Capture the cell that displays the provided text and extract its [x, y] central coordinate. 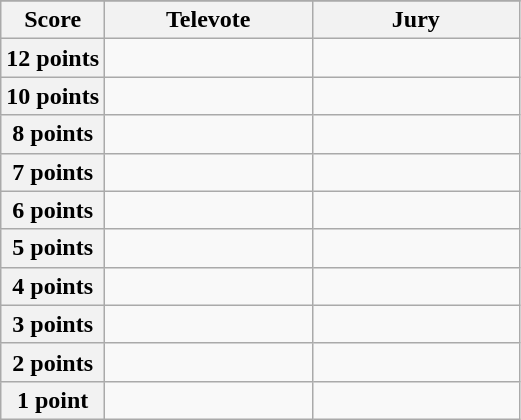
10 points [53, 96]
4 points [53, 286]
1 point [53, 400]
8 points [53, 134]
Televote [209, 20]
3 points [53, 324]
Jury [416, 20]
5 points [53, 248]
6 points [53, 210]
Score [53, 20]
2 points [53, 362]
12 points [53, 58]
7 points [53, 172]
